Return the (X, Y) coordinate for the center point of the cell that contains the specified text.  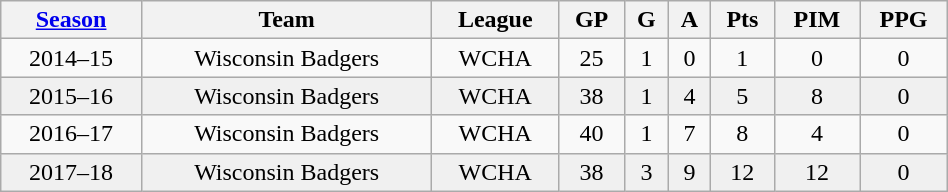
5 (743, 96)
2015–16 (72, 96)
League (496, 20)
Team (286, 20)
PIM (816, 20)
A (689, 20)
Season (72, 20)
Pts (743, 20)
GP (592, 20)
2016–17 (72, 134)
2017–18 (72, 172)
3 (646, 172)
40 (592, 134)
PPG (904, 20)
2014–15 (72, 58)
G (646, 20)
25 (592, 58)
9 (689, 172)
7 (689, 134)
